Identify which cell holds the provided text, then report its [x, y] central coordinate. 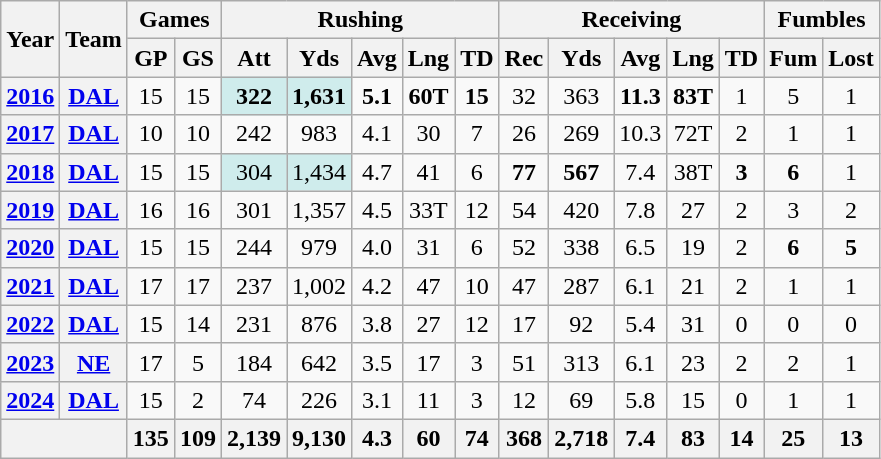
304 [254, 172]
1,434 [320, 172]
3.1 [378, 400]
60T [428, 96]
13 [851, 438]
11.3 [640, 96]
Rec [524, 58]
19 [693, 248]
6.5 [640, 248]
287 [582, 286]
368 [524, 438]
54 [524, 210]
5.4 [640, 324]
109 [198, 438]
4.3 [378, 438]
242 [254, 134]
184 [254, 362]
77 [524, 172]
4.0 [378, 248]
2020 [30, 248]
GS [198, 58]
135 [150, 438]
420 [582, 210]
7.8 [640, 210]
1,002 [320, 286]
Fum [794, 58]
3.5 [378, 362]
2019 [30, 210]
5.8 [640, 400]
9,130 [320, 438]
NE [94, 362]
Att [254, 58]
Rushing [360, 20]
4.1 [378, 134]
2021 [30, 286]
313 [582, 362]
983 [320, 134]
3.8 [378, 324]
5.1 [378, 96]
GP [150, 58]
69 [582, 400]
2018 [30, 172]
Lost [851, 58]
83T [693, 96]
1,357 [320, 210]
10.3 [640, 134]
876 [320, 324]
226 [320, 400]
60 [428, 438]
4.5 [378, 210]
Team [94, 39]
92 [582, 324]
1,631 [320, 96]
Receiving [632, 20]
2022 [30, 324]
7 [477, 134]
23 [693, 362]
52 [524, 248]
51 [524, 362]
567 [582, 172]
2017 [30, 134]
2,718 [582, 438]
38T [693, 172]
11 [428, 400]
322 [254, 96]
244 [254, 248]
30 [428, 134]
72T [693, 134]
2016 [30, 96]
2024 [30, 400]
25 [794, 438]
269 [582, 134]
2,139 [254, 438]
33T [428, 210]
642 [320, 362]
Year [30, 39]
32 [524, 96]
301 [254, 210]
83 [693, 438]
26 [524, 134]
21 [693, 286]
231 [254, 324]
Games [174, 20]
41 [428, 172]
979 [320, 248]
363 [582, 96]
2023 [30, 362]
Fumbles [822, 20]
4.2 [378, 286]
4.7 [378, 172]
237 [254, 286]
338 [582, 248]
